Find where the given text appears and provide that cell's center as (x, y) coordinate. 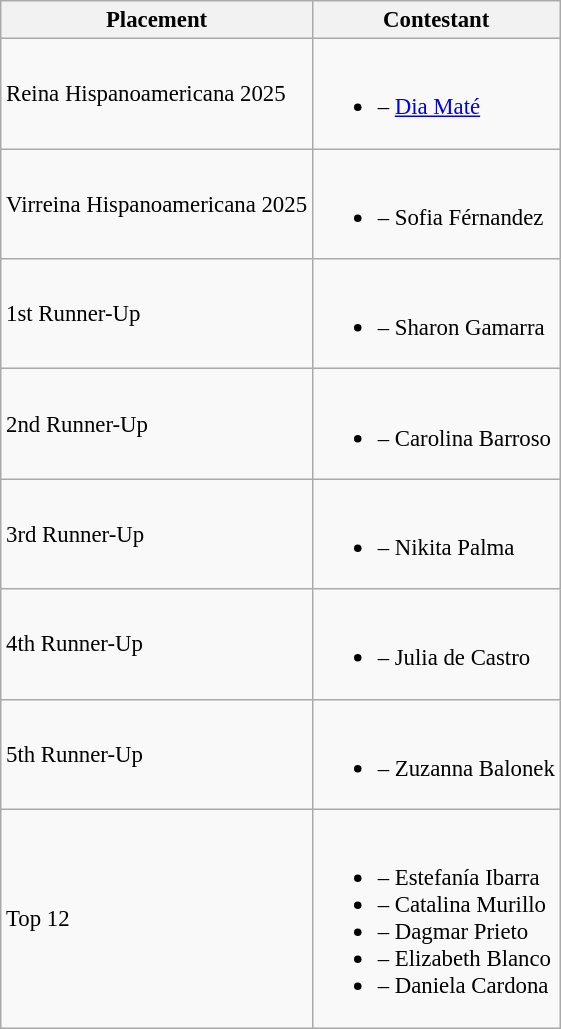
Reina Hispanoamericana 2025 (157, 94)
Virreina Hispanoamericana 2025 (157, 204)
Placement (157, 20)
– Nikita Palma (436, 534)
– Sharon Gamarra (436, 314)
3rd Runner-Up (157, 534)
– Sofia Férnandez (436, 204)
Contestant (436, 20)
4th Runner-Up (157, 644)
1st Runner-Up (157, 314)
– Zuzanna Balonek (436, 754)
2nd Runner-Up (157, 424)
– Carolina Barroso (436, 424)
– Estefanía Ibarra – Catalina Murillo – Dagmar Prieto – Elizabeth Blanco – Daniela Cardona (436, 919)
– Dia Maté (436, 94)
– Julia de Castro (436, 644)
Top 12 (157, 919)
5th Runner-Up (157, 754)
